For the text-containing cell, return its midpoint in (x, y) coordinate format. 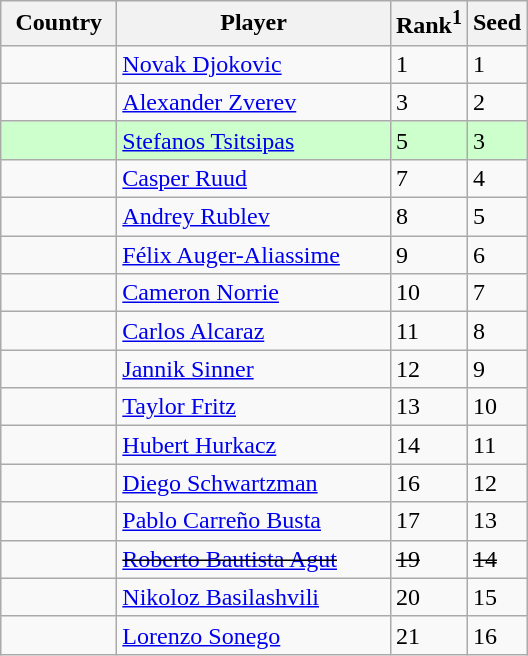
Seed (496, 24)
Jannik Sinner (254, 369)
Novak Djokovic (254, 64)
Roberto Bautista Agut (254, 559)
Casper Ruud (254, 178)
21 (428, 635)
Taylor Fritz (254, 407)
Country (59, 24)
Alexander Zverev (254, 102)
Diego Schwartzman (254, 483)
Félix Auger-Aliassime (254, 255)
Rank1 (428, 24)
Cameron Norrie (254, 293)
2 (496, 102)
Andrey Rublev (254, 217)
Lorenzo Sonego (254, 635)
Nikoloz Basilashvili (254, 597)
Carlos Alcaraz (254, 331)
19 (428, 559)
6 (496, 255)
4 (496, 178)
Player (254, 24)
20 (428, 597)
15 (496, 597)
Pablo Carreño Busta (254, 521)
Stefanos Tsitsipas (254, 140)
Hubert Hurkacz (254, 445)
17 (428, 521)
